Search for the cell housing the specified text and yield its (x, y) center coordinate. 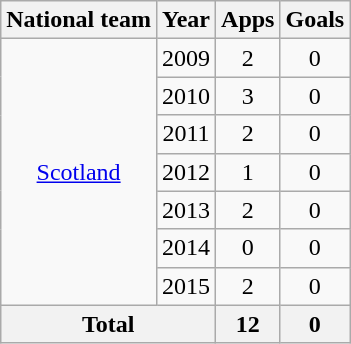
2012 (186, 172)
Scotland (79, 172)
2011 (186, 134)
Total (108, 324)
Apps (248, 20)
1 (248, 172)
2013 (186, 210)
3 (248, 96)
12 (248, 324)
Goals (315, 20)
Year (186, 20)
2010 (186, 96)
National team (79, 20)
2014 (186, 248)
2015 (186, 286)
2009 (186, 58)
